From the cell containing the given text, extract its center point as [x, y] coordinate. 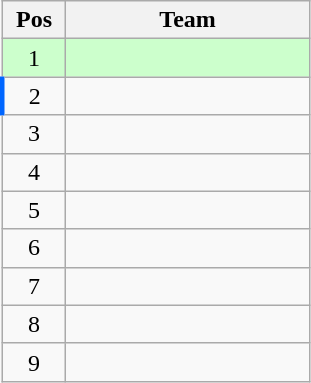
Pos [34, 20]
2 [34, 96]
1 [34, 58]
3 [34, 134]
5 [34, 210]
4 [34, 172]
8 [34, 324]
6 [34, 248]
9 [34, 362]
Team [188, 20]
7 [34, 286]
